Detect which cell encompasses the target text, then output its (x, y) center coordinate. 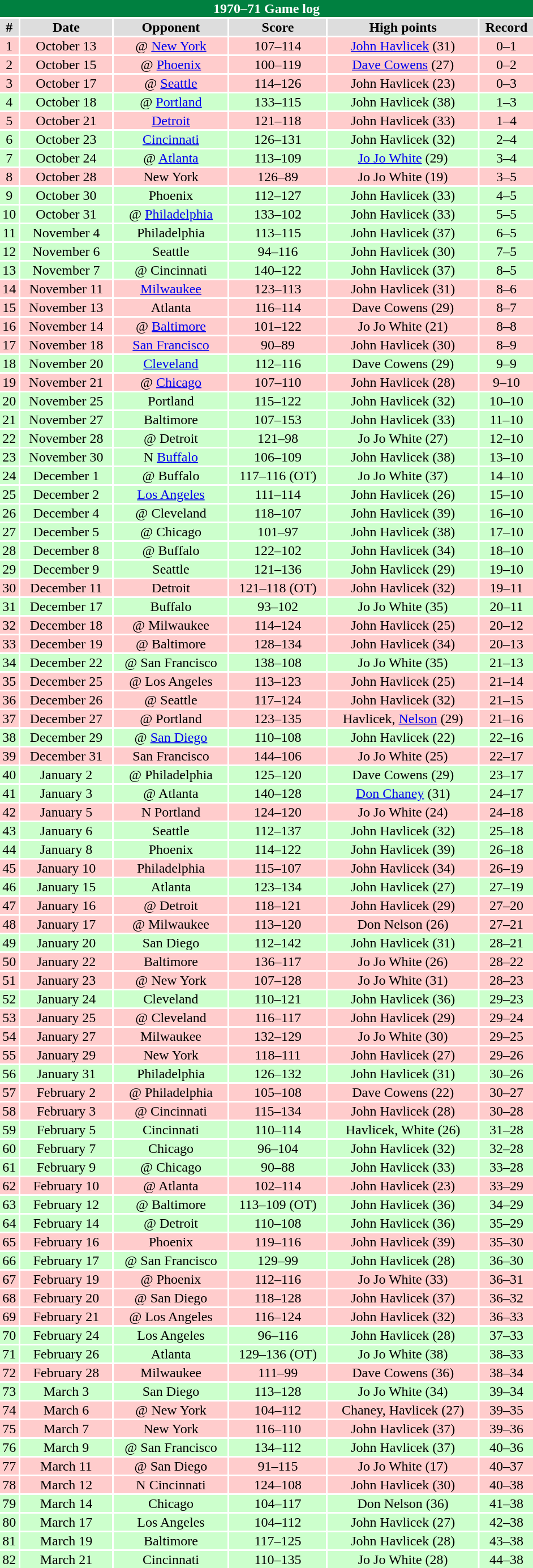
February 5 (67, 1130)
25 (9, 494)
5–5 (506, 214)
N Portland (171, 812)
January 10 (67, 868)
26 (9, 513)
8 (9, 177)
72 (9, 1373)
36–33 (506, 1317)
3–4 (506, 158)
November 11 (67, 289)
March 19 (67, 1541)
29 (9, 569)
79 (9, 1503)
105–108 (278, 1092)
John Havlicek (22) (403, 737)
22–16 (506, 737)
32 (9, 625)
117–125 (278, 1541)
121–98 (278, 438)
12–10 (506, 438)
30 (9, 588)
# (9, 27)
8–8 (506, 326)
62 (9, 1186)
113–123 (278, 681)
49 (9, 943)
December 11 (67, 588)
50 (9, 962)
60 (9, 1148)
24–17 (506, 793)
January 27 (67, 1036)
121–136 (278, 569)
February 19 (67, 1279)
54 (9, 1036)
N Cincinnati (171, 1485)
66 (9, 1261)
40–38 (506, 1485)
40–37 (506, 1466)
118–107 (278, 513)
14 (9, 289)
28–22 (506, 962)
Jo Jo White (30) (403, 1036)
November 28 (67, 438)
March 12 (67, 1485)
51 (9, 980)
Dave Cowens (36) (403, 1373)
Portland (171, 401)
18–10 (506, 550)
129–99 (278, 1261)
43–38 (506, 1541)
118–121 (278, 905)
126–132 (278, 1074)
October 15 (67, 65)
78 (9, 1485)
25–18 (506, 831)
Opponent (171, 27)
71 (9, 1354)
November 27 (67, 420)
28–23 (506, 980)
91–115 (278, 1466)
48 (9, 924)
58 (9, 1111)
October 30 (67, 195)
112–142 (278, 943)
133–102 (278, 214)
November 7 (67, 270)
December 4 (67, 513)
113–115 (278, 233)
January 3 (67, 793)
Jo Jo White (17) (403, 1466)
November 6 (67, 251)
29–26 (506, 1055)
13 (9, 270)
80 (9, 1522)
December 8 (67, 550)
35 (9, 681)
High points (403, 27)
27–20 (506, 905)
4 (9, 102)
110–121 (278, 999)
34–29 (506, 1204)
8–5 (506, 270)
33–28 (506, 1167)
December 31 (67, 756)
17 (9, 345)
41 (9, 793)
104–117 (278, 1503)
44 (9, 849)
November 20 (67, 364)
96–116 (278, 1335)
122–102 (278, 550)
18 (9, 364)
69 (9, 1317)
61 (9, 1167)
128–134 (278, 644)
December 19 (67, 644)
133–115 (278, 102)
118–128 (278, 1298)
6 (9, 139)
Dave Cowens (27) (403, 65)
20 (9, 401)
29–25 (506, 1036)
February 7 (67, 1148)
118–111 (278, 1055)
N Buffalo (171, 457)
47 (9, 905)
February 28 (67, 1373)
February 10 (67, 1186)
81 (9, 1541)
Don Chaney (31) (403, 793)
19–10 (506, 569)
37 (9, 719)
November 14 (67, 326)
October 28 (67, 177)
40–36 (506, 1447)
Havlicek, Nelson (29) (403, 719)
101–97 (278, 532)
36–32 (506, 1298)
Chaney, Havlicek (27) (403, 1410)
67 (9, 1279)
134–112 (278, 1447)
5 (9, 121)
94–116 (278, 251)
39–35 (506, 1410)
24 (9, 476)
31–28 (506, 1130)
13–10 (506, 457)
39–34 (506, 1391)
90–88 (278, 1167)
107–110 (278, 382)
January 6 (67, 831)
January 8 (67, 849)
February 12 (67, 1204)
October 21 (67, 121)
29–24 (506, 1018)
January 25 (67, 1018)
27 (9, 532)
2–4 (506, 139)
35–30 (506, 1242)
December 25 (67, 681)
68 (9, 1298)
March 3 (67, 1391)
33–29 (506, 1186)
January 2 (67, 775)
November 4 (67, 233)
121–118 (278, 121)
7–5 (506, 251)
116–114 (278, 307)
Jo Jo White (31) (403, 980)
53 (9, 1018)
0–2 (506, 65)
March 9 (67, 1447)
February 21 (67, 1317)
11 (9, 233)
November 18 (67, 345)
Jo Jo White (38) (403, 1354)
144–106 (278, 756)
114–126 (278, 83)
55 (9, 1055)
November 21 (67, 382)
Jo Jo White (34) (403, 1391)
9–9 (506, 364)
38–33 (506, 1354)
39 (9, 756)
30–28 (506, 1111)
20–13 (506, 644)
113–128 (278, 1391)
9–10 (506, 382)
113–109 (278, 158)
115–134 (278, 1111)
23 (9, 457)
3 (9, 83)
107–153 (278, 420)
January 16 (67, 905)
January 24 (67, 999)
8–9 (506, 345)
30–27 (506, 1092)
December 2 (67, 494)
17–10 (506, 532)
Jo Jo White (24) (403, 812)
106–109 (278, 457)
116–124 (278, 1317)
October 31 (67, 214)
24–18 (506, 812)
114–122 (278, 849)
February 2 (67, 1092)
110–135 (278, 1560)
38 (9, 737)
36–31 (506, 1279)
123–135 (278, 719)
12 (9, 251)
March 11 (67, 1466)
121–118 (OT) (278, 588)
26–18 (506, 849)
January 23 (67, 980)
February 17 (67, 1261)
Don Nelson (26) (403, 924)
Jo Jo White (28) (403, 1560)
January 17 (67, 924)
December 29 (67, 737)
Jo Jo White (26) (403, 962)
27–19 (506, 887)
March 6 (67, 1410)
March 21 (67, 1560)
28–21 (506, 943)
90–89 (278, 345)
36–30 (506, 1261)
126–131 (278, 139)
1–3 (506, 102)
1 (9, 46)
140–122 (278, 270)
77 (9, 1466)
70 (9, 1335)
42 (9, 812)
21 (9, 420)
March 17 (67, 1522)
96–104 (278, 1148)
January 29 (67, 1055)
8–6 (506, 289)
113–120 (278, 924)
111–99 (278, 1373)
43 (9, 831)
20–12 (506, 625)
39–36 (506, 1429)
February 20 (67, 1298)
125–120 (278, 775)
Jo Jo White (37) (403, 476)
February 14 (67, 1223)
December 17 (67, 606)
34 (9, 663)
March 7 (67, 1429)
21–16 (506, 719)
14–10 (506, 476)
114–124 (278, 625)
119–116 (278, 1242)
John Havlicek (26) (403, 494)
Jo Jo White (33) (403, 1279)
Jo Jo White (29) (403, 158)
19–11 (506, 588)
100–119 (278, 65)
32–28 (506, 1148)
29–23 (506, 999)
117–116 (OT) (278, 476)
42–38 (506, 1522)
October 17 (67, 83)
124–108 (278, 1485)
Score (278, 27)
20–11 (506, 606)
9 (9, 195)
31 (9, 606)
26–19 (506, 868)
57 (9, 1092)
Havlicek, White (26) (403, 1130)
March 14 (67, 1503)
140–128 (278, 793)
132–129 (278, 1036)
1–4 (506, 121)
112–137 (278, 831)
115–122 (278, 401)
21–13 (506, 663)
38–34 (506, 1373)
110–114 (278, 1130)
102–114 (278, 1186)
45 (9, 868)
59 (9, 1130)
41–38 (506, 1503)
112–127 (278, 195)
February 24 (67, 1335)
February 3 (67, 1111)
73 (9, 1391)
74 (9, 1410)
56 (9, 1074)
30–26 (506, 1074)
124–120 (278, 812)
October 23 (67, 139)
December 9 (67, 569)
8–7 (506, 307)
27–21 (506, 924)
116–110 (278, 1429)
44–38 (506, 1560)
76 (9, 1447)
Jo Jo White (21) (403, 326)
82 (9, 1560)
16–10 (506, 513)
Don Nelson (36) (403, 1503)
107–114 (278, 46)
0–3 (506, 83)
19 (9, 382)
123–113 (278, 289)
37–33 (506, 1335)
December 5 (67, 532)
Date (67, 27)
Jo Jo White (25) (403, 756)
93–102 (278, 606)
December 27 (67, 719)
February 16 (67, 1242)
123–134 (278, 887)
January 31 (67, 1074)
28 (9, 550)
129–136 (OT) (278, 1354)
22–17 (506, 756)
November 25 (67, 401)
11–10 (506, 420)
126–89 (278, 177)
75 (9, 1429)
December 22 (67, 663)
January 5 (67, 812)
November 13 (67, 307)
10–10 (506, 401)
115–107 (278, 868)
10 (9, 214)
63 (9, 1204)
October 18 (67, 102)
16 (9, 326)
117–124 (278, 700)
40 (9, 775)
21–14 (506, 681)
138–108 (278, 663)
7 (9, 158)
113–109 (OT) (278, 1204)
January 15 (67, 887)
15–10 (506, 494)
46 (9, 887)
4–5 (506, 195)
101–122 (278, 326)
107–128 (278, 980)
136–117 (278, 962)
15 (9, 307)
December 18 (67, 625)
65 (9, 1242)
February 26 (67, 1354)
33 (9, 644)
Buffalo (171, 606)
October 13 (67, 46)
December 1 (67, 476)
Jo Jo White (27) (403, 438)
2 (9, 65)
October 24 (67, 158)
January 22 (67, 962)
116–117 (278, 1018)
February 9 (67, 1167)
21–15 (506, 700)
0–1 (506, 46)
111–114 (278, 494)
6–5 (506, 233)
64 (9, 1223)
36 (9, 700)
November 30 (67, 457)
22 (9, 438)
1970–71 Game log (266, 8)
December 26 (67, 700)
Record (506, 27)
Dave Cowens (22) (403, 1092)
52 (9, 999)
3–5 (506, 177)
35–29 (506, 1223)
23–17 (506, 775)
Jo Jo White (19) (403, 177)
January 20 (67, 943)
